Locate the cell with the specified text and output its (x, y) center coordinate. 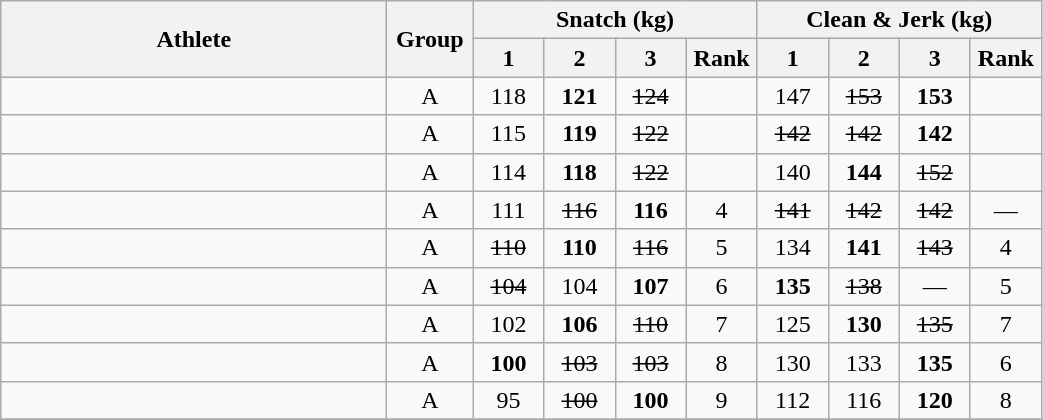
133 (864, 362)
9 (722, 400)
114 (508, 172)
111 (508, 210)
143 (934, 248)
Clean & Jerk (kg) (899, 20)
106 (580, 324)
125 (792, 324)
Group (430, 39)
119 (580, 134)
Snatch (kg) (615, 20)
124 (650, 96)
144 (864, 172)
147 (792, 96)
115 (508, 134)
102 (508, 324)
112 (792, 400)
107 (650, 286)
95 (508, 400)
121 (580, 96)
140 (792, 172)
Athlete (194, 39)
138 (864, 286)
152 (934, 172)
134 (792, 248)
120 (934, 400)
